Capture the cell that displays the provided text and extract its (X, Y) central coordinate. 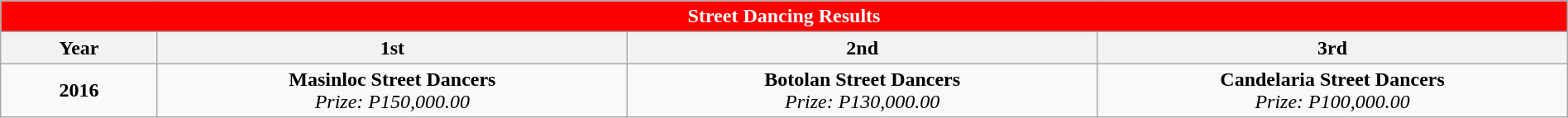
Street Dancing Results (784, 17)
Botolan Street DancersPrize: P130,000.00 (863, 91)
2016 (79, 91)
2nd (863, 48)
1st (392, 48)
Masinloc Street DancersPrize: P150,000.00 (392, 91)
3rd (1332, 48)
Candelaria Street DancersPrize: P100,000.00 (1332, 91)
Year (79, 48)
